From the cell containing the given text, extract its center point as (x, y) coordinate. 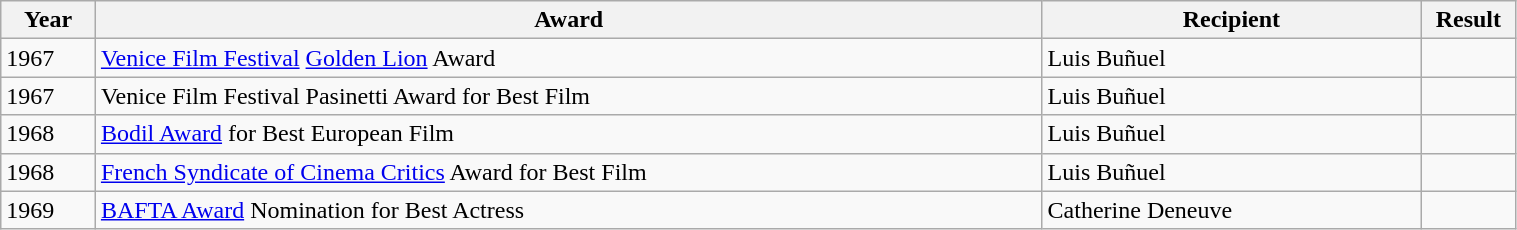
Venice Film Festival Golden Lion Award (568, 58)
Recipient (1232, 20)
Award (568, 20)
Bodil Award for Best European Film (568, 134)
BAFTA Award Nomination for Best Actress (568, 210)
Year (48, 20)
1969 (48, 210)
Catherine Deneuve (1232, 210)
French Syndicate of Cinema Critics Award for Best Film (568, 172)
Result (1468, 20)
Venice Film Festival Pasinetti Award for Best Film (568, 96)
